Find where the given text appears and provide that cell's center as (X, Y) coordinate. 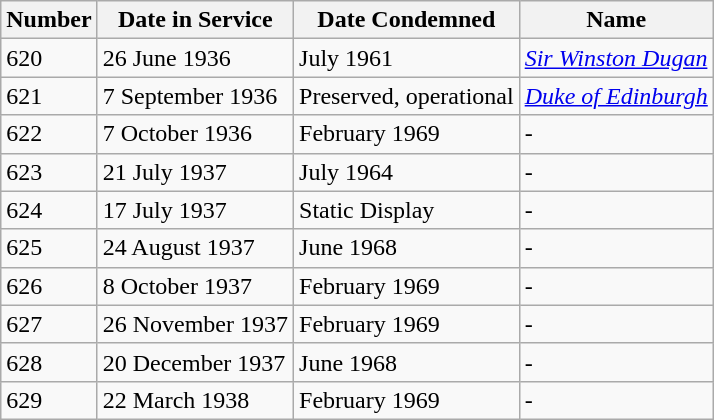
Date in Service (195, 20)
July 1961 (407, 58)
17 July 1937 (195, 210)
7 October 1936 (195, 134)
Sir Winston Dugan (616, 58)
623 (49, 172)
22 March 1938 (195, 400)
July 1964 (407, 172)
7 September 1936 (195, 96)
Static Display (407, 210)
24 August 1937 (195, 248)
Date Condemned (407, 20)
20 December 1937 (195, 362)
Number (49, 20)
627 (49, 324)
624 (49, 210)
26 June 1936 (195, 58)
Preserved, operational (407, 96)
629 (49, 400)
620 (49, 58)
625 (49, 248)
626 (49, 286)
Duke of Edinburgh (616, 96)
628 (49, 362)
622 (49, 134)
26 November 1937 (195, 324)
621 (49, 96)
Name (616, 20)
8 October 1937 (195, 286)
21 July 1937 (195, 172)
